From the cell containing the given text, extract its center point as [x, y] coordinate. 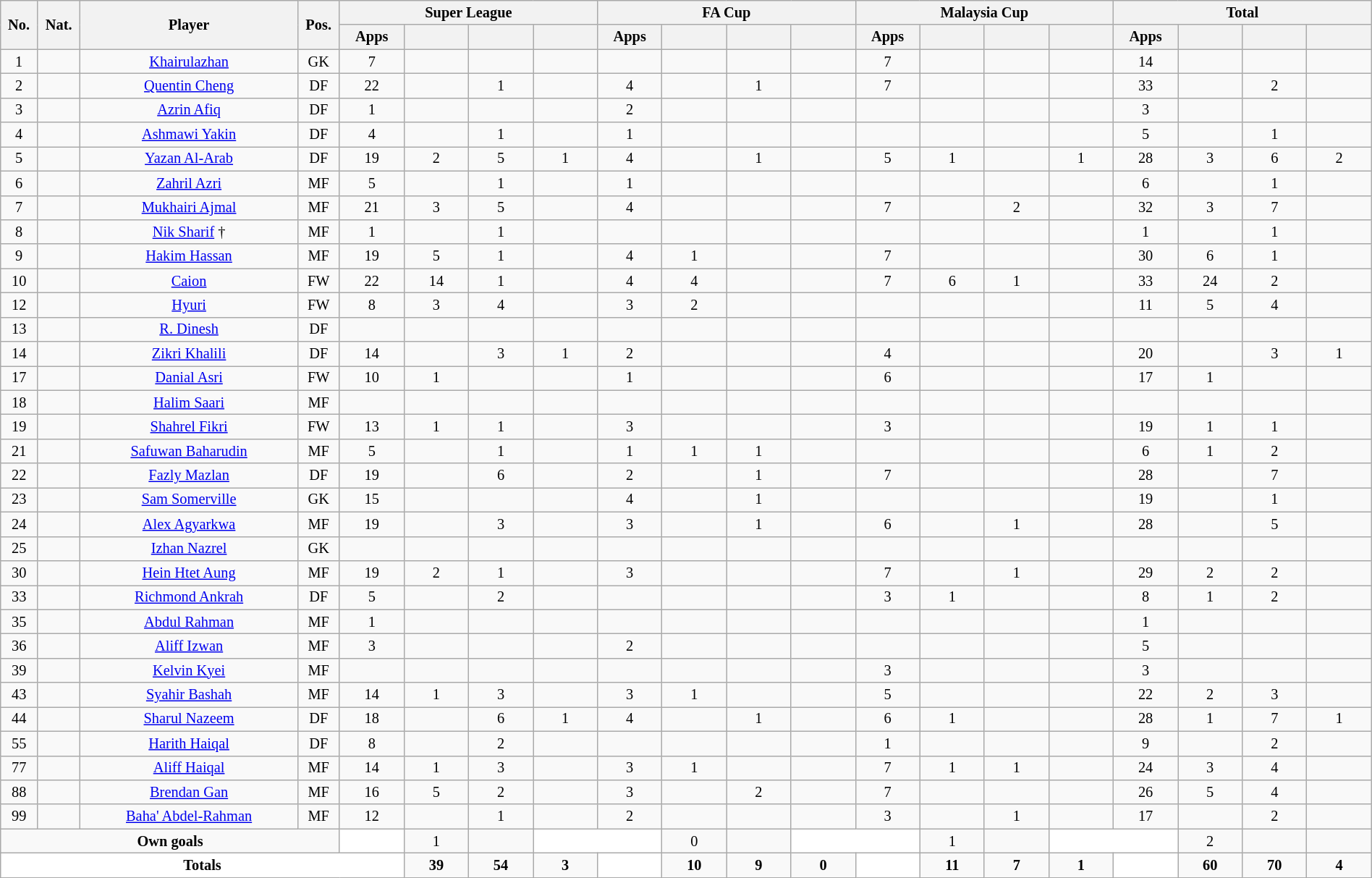
Kelvin Kyei [189, 670]
88 [19, 792]
Nik Sharif † [189, 232]
29 [1146, 573]
99 [19, 816]
Total [1243, 12]
Baha' Abdel-Rahman [189, 816]
Quentin Cheng [189, 85]
R. Dinesh [189, 329]
FA Cup [727, 12]
Pos. [318, 25]
32 [1146, 208]
43 [19, 695]
Hakim Hassan [189, 256]
54 [501, 865]
Mukhairi Ajmal [189, 208]
Totals [203, 865]
Zahril Azri [189, 183]
35 [19, 622]
Shahrel Fikri [189, 426]
20 [1146, 354]
Sharul Nazeem [189, 719]
Sam Somerville [189, 499]
Danial Asri [189, 378]
Azrin Afiq [189, 110]
Yazan Al-Arab [189, 159]
Harith Haiqal [189, 743]
44 [19, 719]
Zikri Khalili [189, 354]
Syahir Bashah [189, 695]
26 [1146, 792]
Nat. [59, 25]
Own goals [170, 841]
Malaysia Cup [984, 12]
Super League [468, 12]
Aliff Izwan [189, 646]
Richmond Ankrah [189, 597]
Khairulazhan [189, 62]
60 [1210, 865]
70 [1275, 865]
Caion [189, 281]
Hein Htet Aung [189, 573]
Player [189, 25]
15 [372, 499]
Brendan Gan [189, 792]
77 [19, 768]
Alex Agyarkwa [189, 524]
No. [19, 25]
25 [19, 549]
Halim Saari [189, 402]
Fazly Mazlan [189, 476]
Aliff Haiqal [189, 768]
Abdul Rahman [189, 622]
Hyuri [189, 305]
16 [372, 792]
Safuwan Baharudin [189, 451]
36 [19, 646]
55 [19, 743]
Ashmawi Yakin [189, 135]
Izhan Nazrel [189, 549]
23 [19, 499]
